Output the (x, y) coordinate of the center of the cell containing the given text.  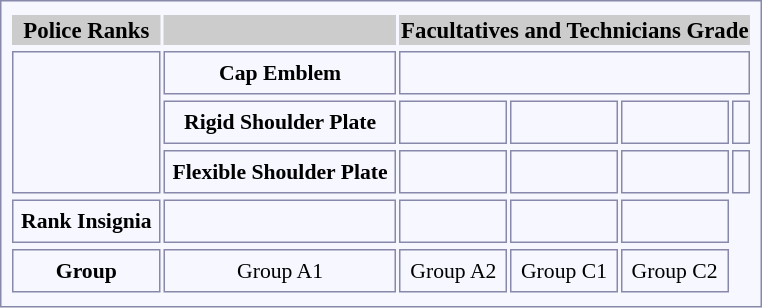
Rank Insignia (86, 222)
Facultatives and Technicians Grade (575, 30)
Flexible Shoulder Plate (280, 172)
Group C2 (675, 271)
Rigid Shoulder Plate (280, 122)
Police Ranks (86, 30)
Cap Emblem (280, 73)
Group A2 (454, 271)
Group C1 (564, 271)
Group (86, 271)
Group A1 (280, 271)
